Return the (X, Y) coordinate for the center point of the cell that contains the specified text.  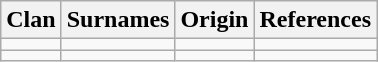
Clan (31, 20)
Origin (214, 20)
Surnames (118, 20)
References (316, 20)
